Return the [X, Y] coordinate for the center point of the cell that contains the specified text.  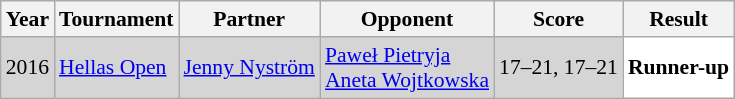
17–21, 17–21 [558, 68]
Partner [250, 19]
Jenny Nyström [250, 68]
Result [678, 19]
Runner-up [678, 68]
Opponent [407, 19]
Hellas Open [116, 68]
Paweł Pietryja Aneta Wojtkowska [407, 68]
2016 [28, 68]
Score [558, 19]
Tournament [116, 19]
Year [28, 19]
